Return (X, Y) of the center of cell containing provided text 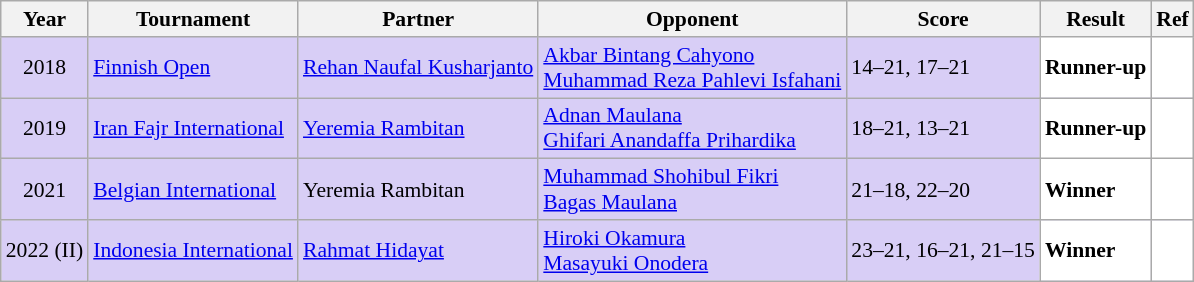
Hiroki Okamura Masayuki Onodera (692, 250)
2019 (44, 128)
2021 (44, 190)
Indonesia International (193, 250)
23–21, 16–21, 21–15 (943, 250)
18–21, 13–21 (943, 128)
Score (943, 19)
Year (44, 19)
Belgian International (193, 190)
Iran Fajr International (193, 128)
14–21, 17–21 (943, 68)
Rehan Naufal Kusharjanto (418, 68)
21–18, 22–20 (943, 190)
2022 (II) (44, 250)
Result (1096, 19)
Ref (1172, 19)
Adnan Maulana Ghifari Anandaffa Prihardika (692, 128)
Opponent (692, 19)
Partner (418, 19)
2018 (44, 68)
Finnish Open (193, 68)
Rahmat Hidayat (418, 250)
Akbar Bintang Cahyono Muhammad Reza Pahlevi Isfahani (692, 68)
Muhammad Shohibul Fikri Bagas Maulana (692, 190)
Tournament (193, 19)
